From the cell containing the given text, extract its center point as [x, y] coordinate. 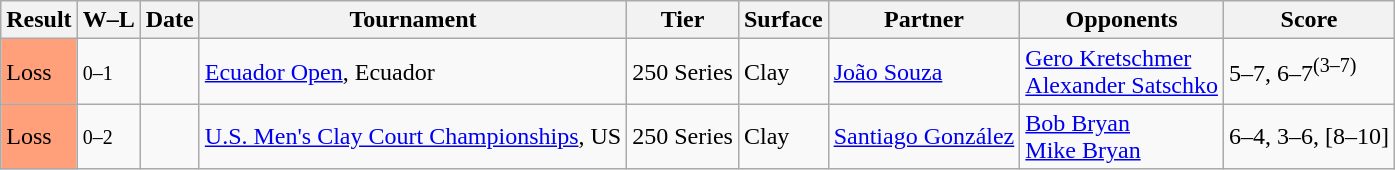
Santiago González [924, 136]
João Souza [924, 72]
0–1 [108, 72]
Gero Kretschmer Alexander Satschko [1122, 72]
Ecuador Open, Ecuador [412, 72]
Date [170, 20]
5–7, 6–7(3–7) [1308, 72]
Surface [783, 20]
6–4, 3–6, [8–10] [1308, 136]
Tier [683, 20]
Result [39, 20]
Score [1308, 20]
Partner [924, 20]
Opponents [1122, 20]
W–L [108, 20]
U.S. Men's Clay Court Championships, US [412, 136]
0–2 [108, 136]
Tournament [412, 20]
Bob Bryan Mike Bryan [1122, 136]
